Extract the [X, Y] coordinate from the center of the cell holding the provided text.  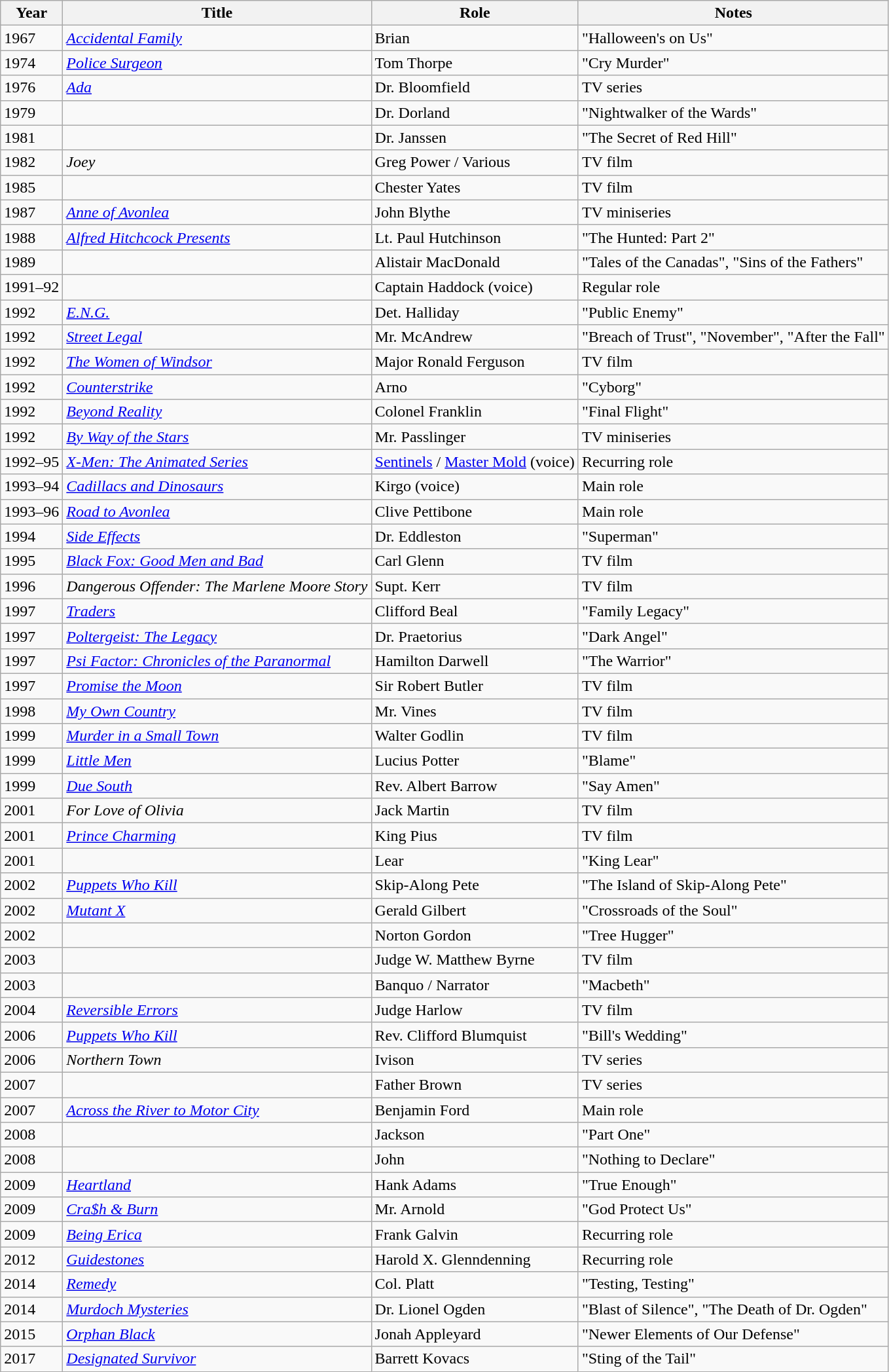
Road to Avonlea [217, 511]
Mr. Vines [475, 711]
Jonah Appleyard [475, 1334]
Due South [217, 786]
John Blythe [475, 212]
Dr. Janssen [475, 138]
Tom Thorpe [475, 63]
Hank Adams [475, 1185]
Across the River to Motor City [217, 1110]
Orphan Black [217, 1334]
1979 [31, 113]
Side Effects [217, 536]
2015 [31, 1334]
Police Surgeon [217, 63]
"Macbeth" [733, 985]
Psi Factor: Chronicles of the Paranormal [217, 661]
Col. Platt [475, 1284]
1991–92 [31, 287]
"Final Flight" [733, 412]
1967 [31, 38]
Anne of Avonlea [217, 212]
"Superman" [733, 536]
Northern Town [217, 1060]
1974 [31, 63]
"Breach of Trust", "November", "After the Fall" [733, 337]
1976 [31, 88]
Black Fox: Good Men and Bad [217, 561]
"Say Amen" [733, 786]
1996 [31, 586]
Mutant X [217, 910]
"The Island of Skip-Along Pete" [733, 885]
Notes [733, 13]
Mr. Passlinger [475, 437]
Ada [217, 88]
Remedy [217, 1284]
Benjamin Ford [475, 1110]
"Dark Angel" [733, 636]
"Family Legacy" [733, 611]
1982 [31, 162]
Arno [475, 387]
"Nothing to Declare" [733, 1160]
1994 [31, 536]
Skip-Along Pete [475, 885]
1985 [31, 187]
Judge W. Matthew Byrne [475, 960]
1995 [31, 561]
"Sting of the Tail" [733, 1359]
"Public Enemy" [733, 312]
1992–95 [31, 462]
Cra$h & Burn [217, 1210]
Dr. Eddleston [475, 536]
Rev. Clifford Blumquist [475, 1035]
Year [31, 13]
Father Brown [475, 1085]
Alistair MacDonald [475, 262]
Dr. Lionel Ogden [475, 1309]
Barrett Kovacs [475, 1359]
"The Warrior" [733, 661]
2017 [31, 1359]
Brian [475, 38]
Promise the Moon [217, 686]
Heartland [217, 1185]
1993–96 [31, 511]
"Part One" [733, 1135]
Joey [217, 162]
"Newer Elements of Our Defense" [733, 1334]
Major Ronald Ferguson [475, 362]
Guidestones [217, 1259]
"Cyborg" [733, 387]
Designated Survivor [217, 1359]
Clifford Beal [475, 611]
Accidental Family [217, 38]
Hamilton Darwell [475, 661]
"Nightwalker of the Wards" [733, 113]
Jack Martin [475, 811]
"Crossroads of the Soul" [733, 910]
"Testing, Testing" [733, 1284]
Murder in a Small Town [217, 736]
"King Lear" [733, 861]
"Cry Murder" [733, 63]
Prince Charming [217, 836]
Lt. Paul Hutchinson [475, 237]
Dr. Bloomfield [475, 88]
1987 [31, 212]
Frank Galvin [475, 1234]
"God Protect Us" [733, 1210]
"Tree Hugger" [733, 935]
Norton Gordon [475, 935]
Traders [217, 611]
"The Hunted: Part 2" [733, 237]
Carl Glenn [475, 561]
Sir Robert Butler [475, 686]
X-Men: The Animated Series [217, 462]
"Tales of the Canadas", "Sins of the Fathers" [733, 262]
Banquo / Narrator [475, 985]
2004 [31, 1010]
By Way of the Stars [217, 437]
Murdoch Mysteries [217, 1309]
Being Erica [217, 1234]
Dangerous Offender: The Marlene Moore Story [217, 586]
1988 [31, 237]
Role [475, 13]
1981 [31, 138]
"Halloween's on Us" [733, 38]
John [475, 1160]
King Pius [475, 836]
For Love of Olivia [217, 811]
Mr. Arnold [475, 1210]
Lear [475, 861]
Mr. McAndrew [475, 337]
Greg Power / Various [475, 162]
Dr. Praetorius [475, 636]
Supt. Kerr [475, 586]
Little Men [217, 761]
Kirgo (voice) [475, 487]
1993–94 [31, 487]
Captain Haddock (voice) [475, 287]
My Own Country [217, 711]
"Blast of Silence", "The Death of Dr. Ogden" [733, 1309]
"Blame" [733, 761]
Chester Yates [475, 187]
Title [217, 13]
Sentinels / Master Mold (voice) [475, 462]
Harold X. Glenndenning [475, 1259]
Ivison [475, 1060]
Det. Halliday [475, 312]
2012 [31, 1259]
"The Secret of Red Hill" [733, 138]
Cadillacs and Dinosaurs [217, 487]
Lucius Potter [475, 761]
Gerald Gilbert [475, 910]
Rev. Albert Barrow [475, 786]
Reversible Errors [217, 1010]
Dr. Dorland [475, 113]
Regular role [733, 287]
Clive Pettibone [475, 511]
E.N.G. [217, 312]
Jackson [475, 1135]
Alfred Hitchcock Presents [217, 237]
"True Enough" [733, 1185]
Beyond Reality [217, 412]
Poltergeist: The Legacy [217, 636]
Colonel Franklin [475, 412]
"Bill's Wedding" [733, 1035]
The Women of Windsor [217, 362]
1989 [31, 262]
Judge Harlow [475, 1010]
Walter Godlin [475, 736]
Counterstrike [217, 387]
1998 [31, 711]
Street Legal [217, 337]
